Scan for the cell matching the given text and deliver its [x, y] coordinate at center. 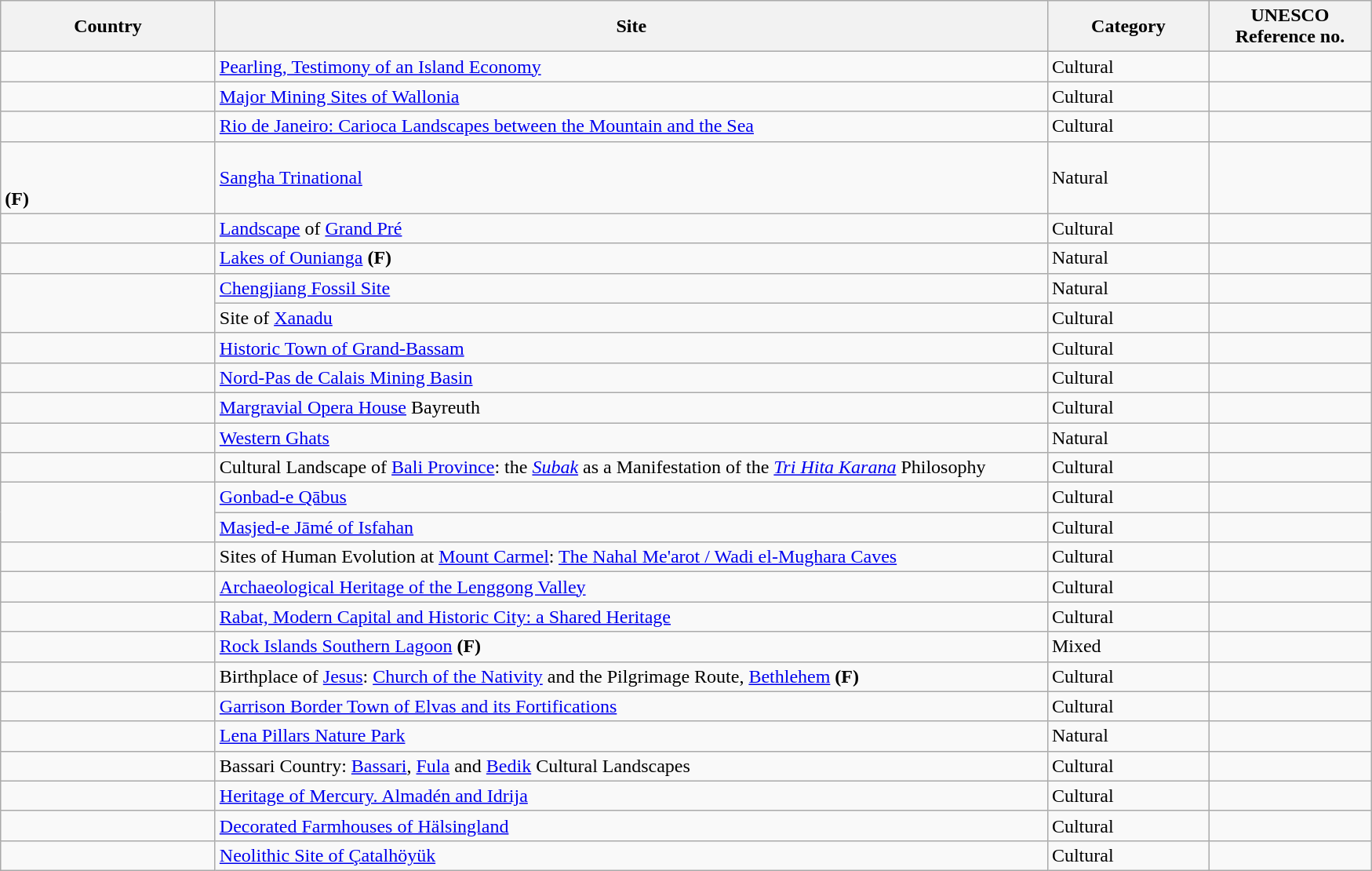
Archaeological Heritage of the Lenggong Valley [631, 587]
UNESCO Reference no. [1290, 27]
Heritage of Mercury. Almadén and Idrija [631, 796]
Bassari Country: Bassari, Fula and Bedik Cultural Landscapes [631, 766]
Landscape of Grand Pré [631, 228]
Lakes of Ounianga (F) [631, 258]
Chengjiang Fossil Site [631, 288]
(F) [108, 177]
Nord-Pas de Calais Mining Basin [631, 377]
Major Mining Sites of Wallonia [631, 97]
Margravial Opera House Bayreuth [631, 407]
Rock Islands Southern Lagoon (F) [631, 647]
Gonbad-e Qābus [631, 497]
Garrison Border Town of Elvas and its Fortifications [631, 706]
Sites of Human Evolution at Mount Carmel: The Nahal Me'arot / Wadi el-Mughara Caves [631, 557]
Masjed-e Jāmé of Isfahan [631, 527]
Lena Pillars Nature Park [631, 736]
Sangha Trinational [631, 177]
Country [108, 27]
Rabat, Modern Capital and Historic City: a Shared Heritage [631, 617]
Historic Town of Grand-Bassam [631, 348]
Cultural Landscape of Bali Province: the Subak as a Manifestation of the Tri Hita Karana Philosophy [631, 468]
Rio de Janeiro: Carioca Landscapes between the Mountain and the Sea [631, 126]
Mixed [1128, 647]
Western Ghats [631, 437]
Site of Xanadu [631, 318]
Site [631, 27]
Neolithic Site of Çatalhöyük [631, 855]
Category [1128, 27]
Decorated Farmhouses of Hälsingland [631, 825]
Birthplace of Jesus: Church of the Nativity and the Pilgrimage Route, Bethlehem (F) [631, 676]
Pearling, Testimony of an Island Economy [631, 67]
